Return the (x, y) coordinate for the center point of the cell that contains the specified text.  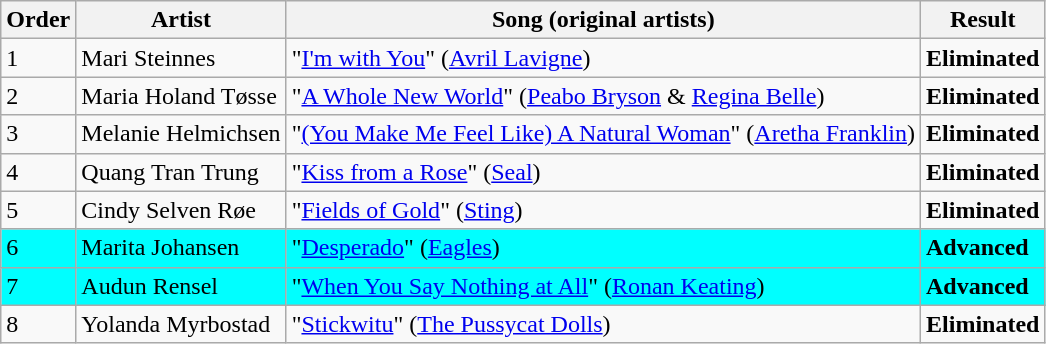
Order (38, 20)
Melanie Helmichsen (181, 134)
"Kiss from a Rose" (Seal) (603, 172)
6 (38, 248)
Mari Steinnes (181, 58)
"When You Say Nothing at All" (Ronan Keating) (603, 286)
7 (38, 286)
1 (38, 58)
5 (38, 210)
"I'm with You" (Avril Lavigne) (603, 58)
Yolanda Myrbostad (181, 324)
"Stickwitu" (The Pussycat Dolls) (603, 324)
Artist (181, 20)
3 (38, 134)
4 (38, 172)
"Desperado" (Eagles) (603, 248)
Quang Tran Trung (181, 172)
8 (38, 324)
"Fields of Gold" (Sting) (603, 210)
Audun Rensel (181, 286)
Cindy Selven Røe (181, 210)
Result (983, 20)
"(You Make Me Feel Like) A Natural Woman" (Aretha Franklin) (603, 134)
"A Whole New World" (Peabo Bryson & Regina Belle) (603, 96)
Marita Johansen (181, 248)
Maria Holand Tøsse (181, 96)
2 (38, 96)
Song (original artists) (603, 20)
